Extract the (x, y) coordinate from the center of the cell holding the provided text.  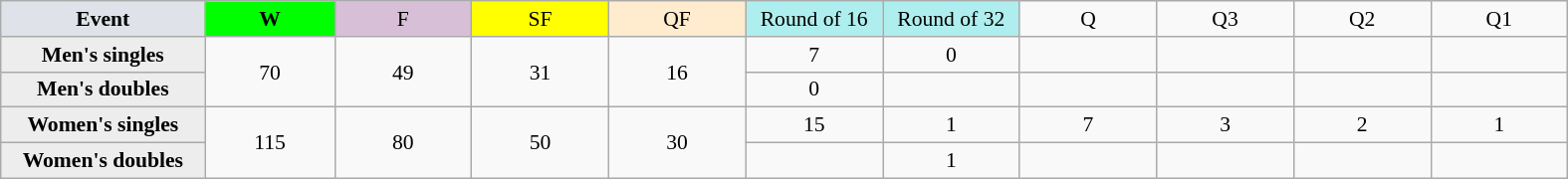
Q1 (1499, 19)
80 (403, 143)
Q2 (1362, 19)
115 (270, 143)
QF (677, 19)
2 (1362, 125)
Round of 32 (951, 19)
Event (104, 19)
Men's doubles (104, 89)
Women's singles (104, 125)
30 (677, 143)
16 (677, 72)
49 (403, 72)
Men's singles (104, 55)
F (403, 19)
Q3 (1226, 19)
Round of 16 (814, 19)
Women's doubles (104, 161)
31 (541, 72)
50 (541, 143)
3 (1226, 125)
W (270, 19)
15 (814, 125)
70 (270, 72)
SF (541, 19)
Q (1088, 19)
